Scan for the cell matching the given text and deliver its [X, Y] coordinate at center. 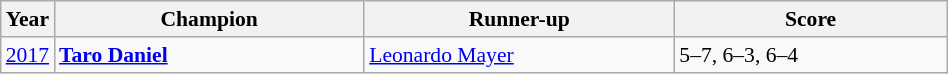
Runner-up [519, 19]
Year [28, 19]
2017 [28, 55]
5–7, 6–3, 6–4 [810, 55]
Taro Daniel [209, 55]
Score [810, 19]
Champion [209, 19]
Leonardo Mayer [519, 55]
